Pinpoint the cell where the given text exists, returning its (x, y) midpoint coordinate. 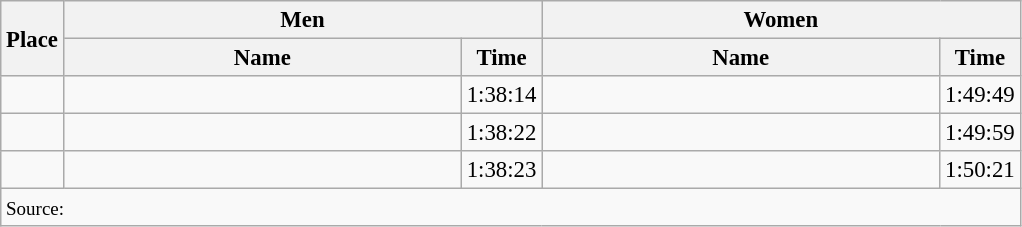
1:49:49 (980, 95)
Men (302, 20)
1:38:14 (501, 95)
Place (32, 38)
Source: (510, 208)
1:38:23 (501, 170)
1:50:21 (980, 170)
1:38:22 (501, 133)
1:49:59 (980, 133)
Women (781, 20)
